Locate the cell with the specified text and output its (x, y) center coordinate. 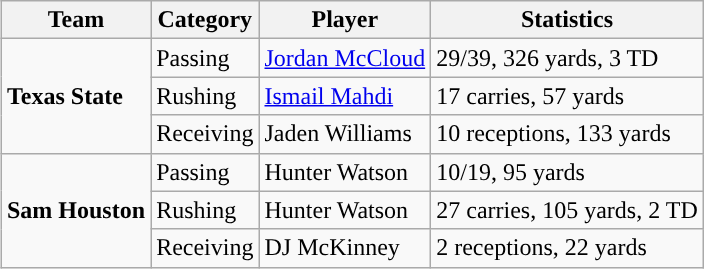
27 carries, 105 yards, 2 TD (568, 210)
17 carries, 57 yards (568, 96)
Jaden Williams (345, 134)
Sam Houston (76, 210)
10 receptions, 133 yards (568, 134)
Player (345, 20)
Statistics (568, 20)
DJ McKinney (345, 248)
10/19, 95 yards (568, 172)
Team (76, 20)
Category (205, 20)
2 receptions, 22 yards (568, 248)
Ismail Mahdi (345, 96)
Texas State (76, 96)
29/39, 326 yards, 3 TD (568, 58)
Jordan McCloud (345, 58)
